From the cell containing the given text, extract its center point as (X, Y) coordinate. 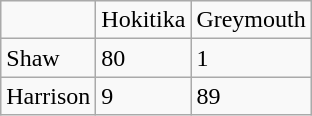
9 (144, 96)
1 (251, 58)
Hokitika (144, 20)
80 (144, 58)
Shaw (48, 58)
Greymouth (251, 20)
89 (251, 96)
Harrison (48, 96)
